From the cell containing the given text, extract its center point as (X, Y) coordinate. 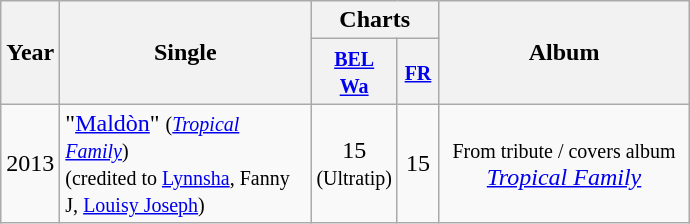
Single (186, 52)
15 (418, 164)
FR (418, 72)
"Maldòn" (Tropical Family)(credited to Lynnsha, Fanny J, Louisy Joseph) (186, 164)
BEL Wa (354, 72)
2013 (30, 164)
Album (564, 52)
From tribute / covers album Tropical Family (564, 164)
Charts (375, 20)
15(Ultratip) (354, 164)
Year (30, 52)
